Return the (X, Y) coordinate for the center point of the cell that contains the specified text.  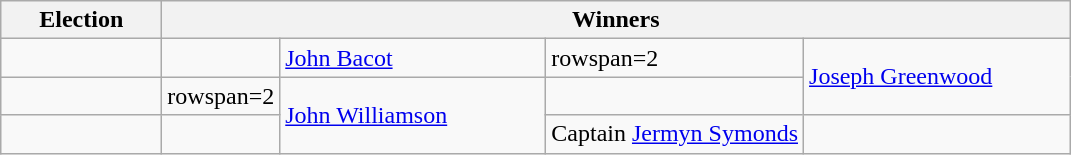
Captain Jermyn Symonds (675, 134)
John Bacot (413, 58)
Winners (616, 20)
Joseph Greenwood (937, 77)
John Williamson (413, 115)
Election (82, 20)
